From the cell containing the given text, extract its center point as [X, Y] coordinate. 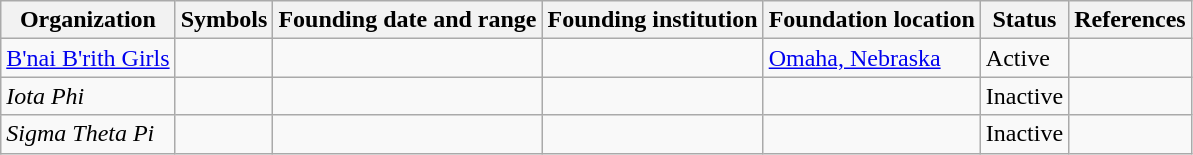
Status [1024, 20]
Founding date and range [408, 20]
Symbols [224, 20]
Founding institution [652, 20]
Sigma Theta Pi [88, 134]
Iota Phi [88, 96]
Foundation location [872, 20]
Active [1024, 58]
B'nai B'rith Girls [88, 58]
References [1130, 20]
Organization [88, 20]
Omaha, Nebraska [872, 58]
